Return (x, y) of the center of cell containing provided text 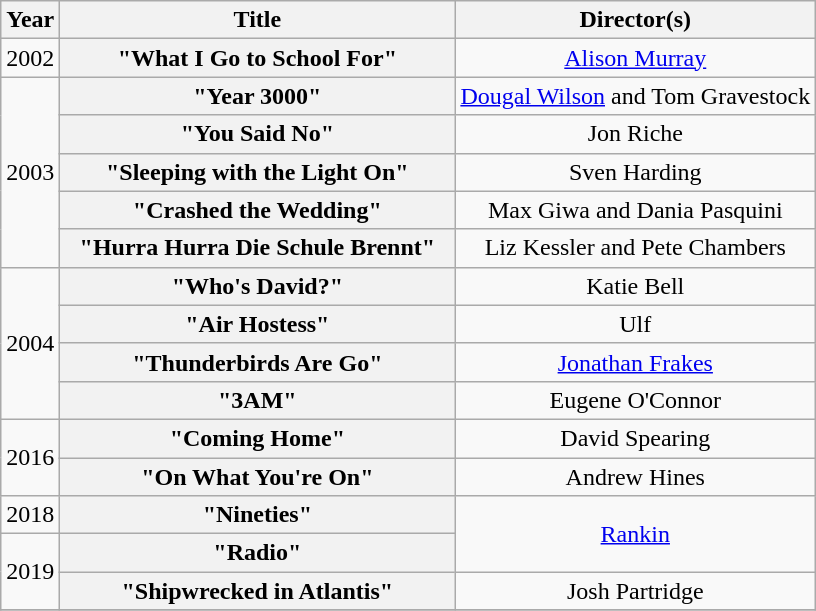
"Crashed the Wedding" (258, 210)
Sven Harding (636, 172)
Rankin (636, 534)
2019 (30, 572)
Andrew Hines (636, 477)
"Air Hostess" (258, 324)
"On What You're On" (258, 477)
2004 (30, 343)
Year (30, 20)
Dougal Wilson and Tom Gravestock (636, 96)
"Hurra Hurra Die Schule Brennt" (258, 248)
Alison Murray (636, 58)
"Year 3000" (258, 96)
Jonathan Frakes (636, 362)
Josh Partridge (636, 591)
2003 (30, 172)
"Coming Home" (258, 438)
"Radio" (258, 553)
2002 (30, 58)
Max Giwa and Dania Pasquini (636, 210)
Katie Bell (636, 286)
"3AM" (258, 400)
2016 (30, 457)
"Shipwrecked in Atlantis" (258, 591)
"Who's David?" (258, 286)
2018 (30, 515)
Title (258, 20)
Jon Riche (636, 134)
Liz Kessler and Pete Chambers (636, 248)
David Spearing (636, 438)
Director(s) (636, 20)
"You Said No" (258, 134)
Eugene O'Connor (636, 400)
"Sleeping with the Light On" (258, 172)
Ulf (636, 324)
"Thunderbirds Are Go" (258, 362)
"Nineties" (258, 515)
"What I Go to School For" (258, 58)
